Detect which cell encompasses the target text, then output its [X, Y] center coordinate. 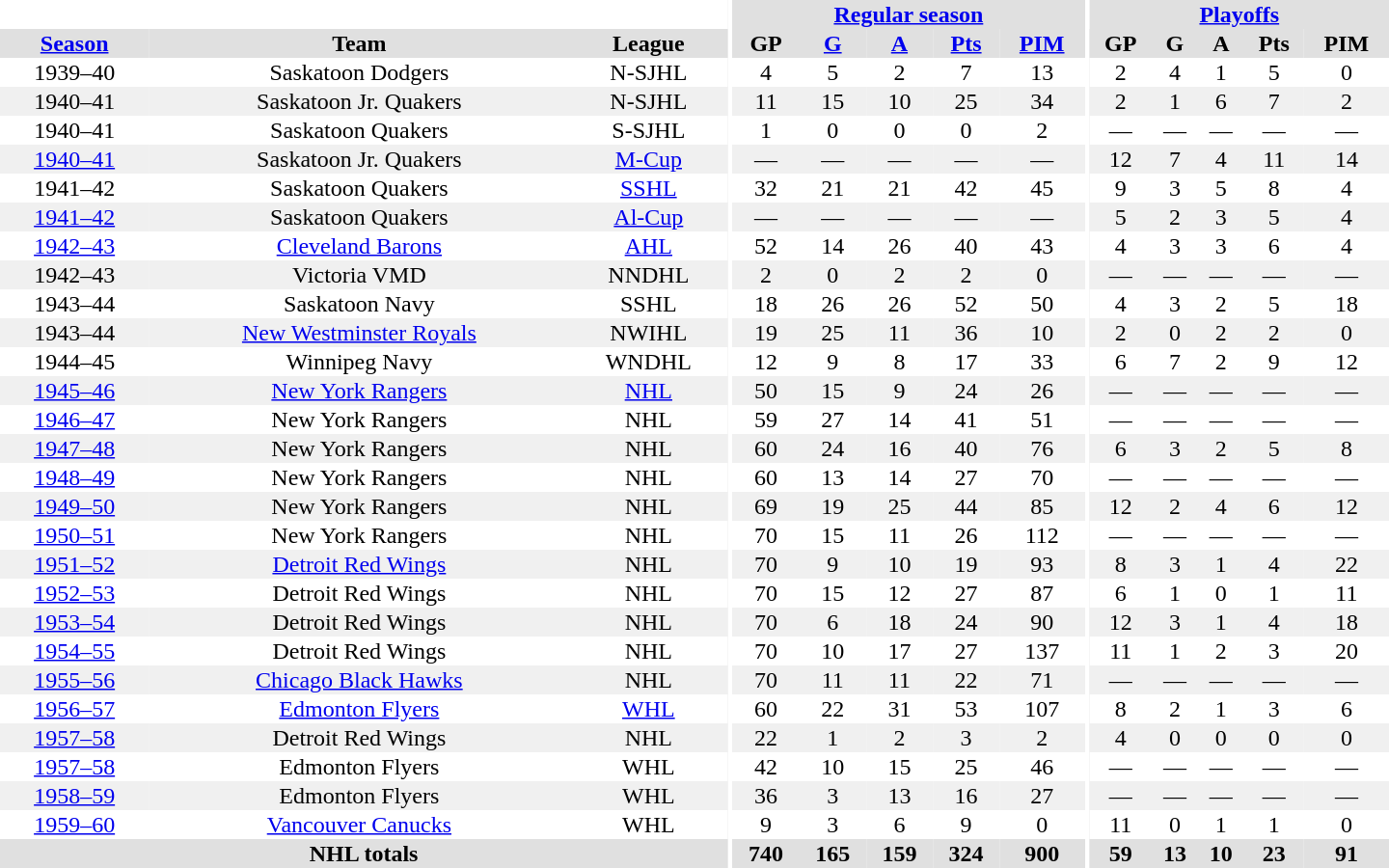
Team [359, 43]
1949–50 [74, 506]
NHL totals [364, 854]
1954–55 [74, 651]
46 [1042, 767]
91 [1347, 854]
1944–45 [74, 362]
137 [1042, 651]
1947–48 [74, 448]
41 [967, 420]
34 [1042, 101]
85 [1042, 506]
1958–59 [74, 796]
69 [766, 506]
M-Cup [648, 159]
90 [1042, 622]
1959–60 [74, 825]
1946–47 [74, 420]
324 [967, 854]
44 [967, 506]
Victoria VMD [359, 275]
71 [1042, 680]
Vancouver Canucks [359, 825]
Saskatoon Dodgers [359, 72]
740 [766, 854]
NWIHL [648, 333]
Season [74, 43]
New Westminster Royals [359, 333]
87 [1042, 593]
Regular season [909, 14]
20 [1347, 651]
51 [1042, 420]
93 [1042, 564]
900 [1042, 854]
1948–49 [74, 477]
32 [766, 188]
53 [967, 709]
AHL [648, 246]
1955–56 [74, 680]
112 [1042, 535]
Chicago Black Hawks [359, 680]
Al-Cup [648, 217]
45 [1042, 188]
League [648, 43]
Playoffs [1239, 14]
NNDHL [648, 275]
S-SJHL [648, 130]
1950–51 [74, 535]
43 [1042, 246]
1953–54 [74, 622]
Saskatoon Navy [359, 304]
159 [899, 854]
107 [1042, 709]
WNDHL [648, 362]
31 [899, 709]
23 [1274, 854]
Winnipeg Navy [359, 362]
76 [1042, 448]
1951–52 [74, 564]
1939–40 [74, 72]
33 [1042, 362]
Cleveland Barons [359, 246]
1945–46 [74, 391]
1952–53 [74, 593]
165 [833, 854]
1956–57 [74, 709]
